From the cell containing the given text, extract its center point as (X, Y) coordinate. 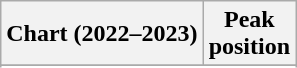
Peakposition (249, 34)
Chart (2022–2023) (102, 34)
